Capture the cell that displays the provided text and extract its [X, Y] central coordinate. 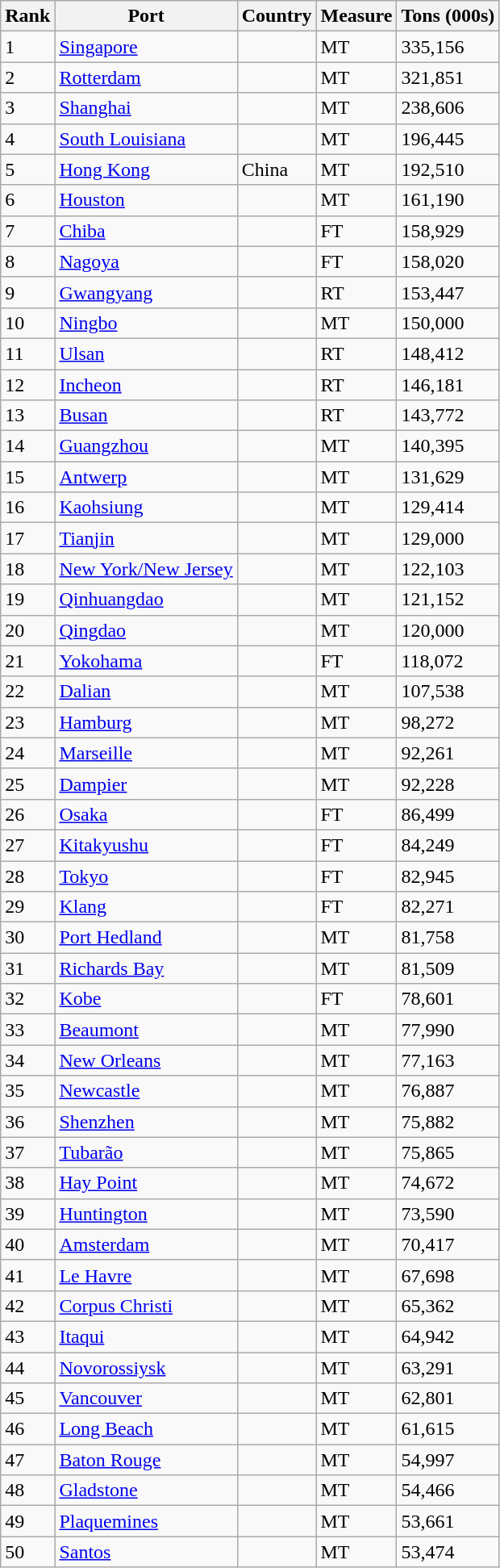
82,271 [448, 907]
Hamburg [146, 722]
Rank [27, 16]
Itaqui [146, 1336]
Huntington [146, 1214]
Incheon [146, 385]
21 [27, 661]
New Orleans [146, 1060]
158,929 [448, 231]
3 [27, 108]
Hong Kong [146, 169]
196,445 [448, 139]
Tons (000s) [448, 16]
54,466 [448, 1491]
15 [27, 477]
14 [27, 446]
Port Hedland [146, 938]
140,395 [448, 446]
Country [277, 16]
10 [27, 323]
81,758 [448, 938]
143,772 [448, 416]
78,601 [448, 999]
Corpus Christi [146, 1306]
Houston [146, 200]
Baton Rouge [146, 1460]
39 [27, 1214]
Ningbo [146, 323]
86,499 [448, 814]
49 [27, 1521]
16 [27, 508]
92,228 [448, 784]
34 [27, 1060]
54,997 [448, 1460]
121,152 [448, 600]
Chiba [146, 231]
Amsterdam [146, 1244]
63,291 [448, 1368]
53,661 [448, 1521]
28 [27, 876]
70,417 [448, 1244]
84,249 [448, 845]
335,156 [448, 47]
40 [27, 1244]
Tubarão [146, 1152]
76,887 [448, 1091]
29 [27, 907]
62,801 [448, 1399]
129,000 [448, 538]
1 [27, 47]
53,474 [448, 1552]
Qingdao [146, 630]
33 [27, 1030]
Qinhuangdao [146, 600]
Tianjin [146, 538]
150,000 [448, 323]
Dalian [146, 692]
23 [27, 722]
81,509 [448, 968]
38 [27, 1183]
Busan [146, 416]
74,672 [448, 1183]
67,698 [448, 1275]
61,615 [448, 1429]
44 [27, 1368]
118,072 [448, 661]
Shenzhen [146, 1122]
19 [27, 600]
2 [27, 77]
Antwerp [146, 477]
Rotterdam [146, 77]
48 [27, 1491]
Shanghai [146, 108]
31 [27, 968]
75,865 [448, 1152]
18 [27, 569]
4 [27, 139]
Yokohama [146, 661]
158,020 [448, 261]
China [277, 169]
13 [27, 416]
36 [27, 1122]
321,851 [448, 77]
South Louisiana [146, 139]
35 [27, 1091]
Plaquemines [146, 1521]
153,447 [448, 292]
77,990 [448, 1030]
Guangzhou [146, 446]
122,103 [448, 569]
131,629 [448, 477]
30 [27, 938]
43 [27, 1336]
22 [27, 692]
45 [27, 1399]
37 [27, 1152]
161,190 [448, 200]
6 [27, 200]
Kobe [146, 999]
Kitakyushu [146, 845]
64,942 [448, 1336]
65,362 [448, 1306]
Port [146, 16]
8 [27, 261]
92,261 [448, 753]
Hay Point [146, 1183]
238,606 [448, 108]
Tokyo [146, 876]
Long Beach [146, 1429]
Newcastle [146, 1091]
12 [27, 385]
20 [27, 630]
Ulsan [146, 353]
98,272 [448, 722]
41 [27, 1275]
46 [27, 1429]
Dampier [146, 784]
Measure [356, 16]
Gladstone [146, 1491]
32 [27, 999]
17 [27, 538]
Vancouver [146, 1399]
9 [27, 292]
New York/New Jersey [146, 569]
Marseille [146, 753]
Gwangyang [146, 292]
Klang [146, 907]
Kaohsiung [146, 508]
129,414 [448, 508]
Osaka [146, 814]
146,181 [448, 385]
26 [27, 814]
27 [27, 845]
Singapore [146, 47]
Beaumont [146, 1030]
107,538 [448, 692]
Novorossiysk [146, 1368]
47 [27, 1460]
73,590 [448, 1214]
7 [27, 231]
75,882 [448, 1122]
192,510 [448, 169]
Nagoya [146, 261]
77,163 [448, 1060]
Santos [146, 1552]
5 [27, 169]
120,000 [448, 630]
25 [27, 784]
82,945 [448, 876]
Richards Bay [146, 968]
Le Havre [146, 1275]
50 [27, 1552]
148,412 [448, 353]
24 [27, 753]
11 [27, 353]
42 [27, 1306]
